Output the [x, y] coordinate of the center of the cell containing the given text.  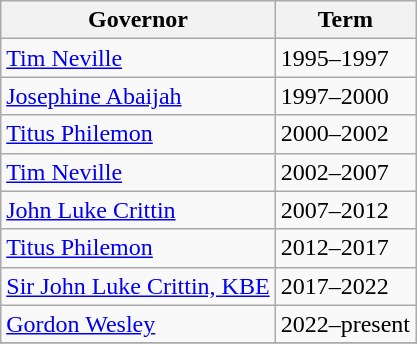
Term [345, 20]
Governor [138, 20]
2022–present [345, 324]
Sir John Luke Crittin, KBE [138, 286]
1995–1997 [345, 58]
1997–2000 [345, 96]
Gordon Wesley [138, 324]
Josephine Abaijah [138, 96]
2007–2012 [345, 210]
John Luke Crittin [138, 210]
2000–2002 [345, 134]
2002–2007 [345, 172]
2017–2022 [345, 286]
2012–2017 [345, 248]
